Find where the given text appears and provide that cell's center as (X, Y) coordinate. 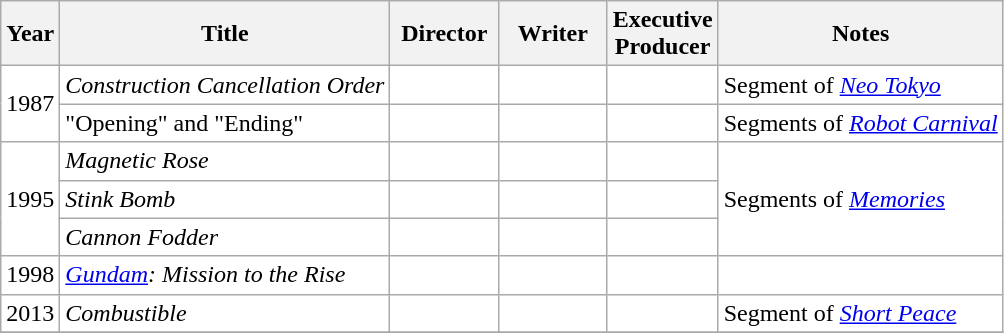
1998 (30, 275)
Year (30, 34)
2013 (30, 313)
1995 (30, 199)
Stink Bomb (225, 199)
Cannon Fodder (225, 237)
1987 (30, 104)
Combustible (225, 313)
Notes (860, 34)
"Opening" and "Ending" (225, 123)
Title (225, 34)
Gundam: Mission to the Rise (225, 275)
Segments of Memories (860, 199)
Director (444, 34)
Segment of Neo Tokyo (860, 85)
Magnetic Rose (225, 161)
Writer (554, 34)
Segment of Short Peace (860, 313)
Construction Cancellation Order (225, 85)
Segments of Robot Carnival (860, 123)
ExecutiveProducer (662, 34)
